Detect which cell encompasses the target text, then output its (X, Y) center coordinate. 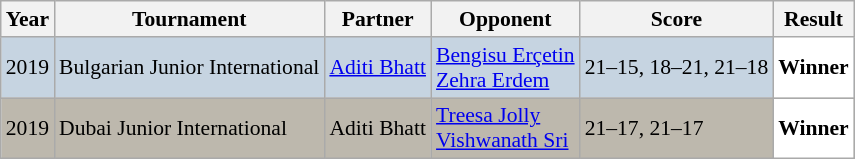
Bulgarian Junior International (189, 68)
Year (28, 19)
Partner (378, 19)
Treesa Jolly Vishwanath Sri (506, 128)
Opponent (506, 19)
Tournament (189, 19)
Dubai Junior International (189, 128)
Result (814, 19)
21–15, 18–21, 21–18 (677, 68)
Score (677, 19)
21–17, 21–17 (677, 128)
Bengisu Erçetin Zehra Erdem (506, 68)
